Pinpoint the cell where the given text exists, returning its [X, Y] midpoint coordinate. 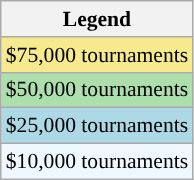
$25,000 tournaments [97, 126]
Legend [97, 19]
$10,000 tournaments [97, 162]
$50,000 tournaments [97, 90]
$75,000 tournaments [97, 55]
